Output the [x, y] coordinate of the center of the cell containing the given text.  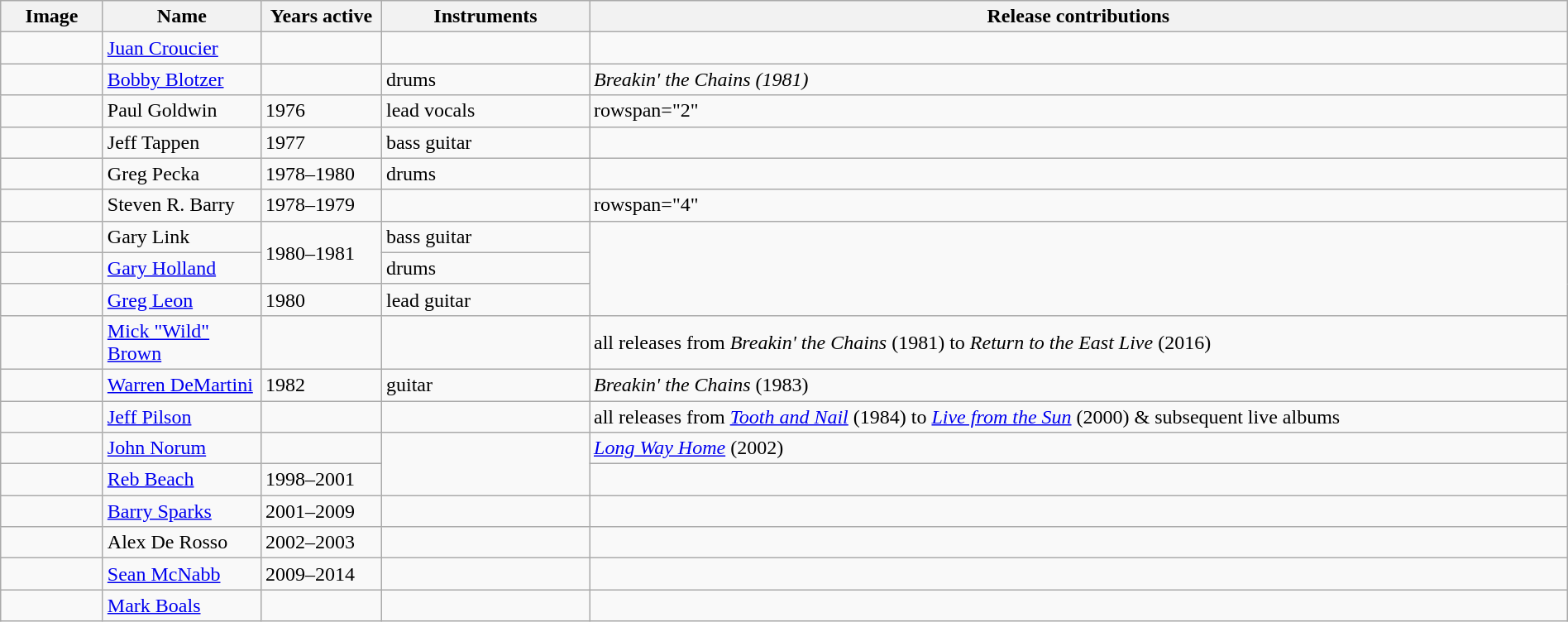
lead vocals [485, 111]
Release contributions [1078, 17]
Name [182, 17]
all releases from Breakin' the Chains (1981) to Return to the East Live (2016) [1078, 342]
lead guitar [485, 299]
Mick "Wild" Brown [182, 342]
Long Way Home (2002) [1078, 448]
Jeff Tappen [182, 142]
Image [52, 17]
Greg Leon [182, 299]
Gary Holland [182, 268]
1982 [321, 385]
Greg Pecka [182, 174]
Gary Link [182, 237]
all releases from Tooth and Nail (1984) to Live from the Sun (2000) & subsequent live albums [1078, 416]
Years active [321, 17]
Sean McNabb [182, 574]
rowspan="4" [1078, 205]
1977 [321, 142]
Alex De Rosso [182, 543]
1978–1979 [321, 205]
rowspan="2" [1078, 111]
2001–2009 [321, 511]
Jeff Pilson [182, 416]
Mark Boals [182, 605]
Juan Croucier [182, 48]
Reb Beach [182, 480]
Warren DeMartini [182, 385]
Instruments [485, 17]
Steven R. Barry [182, 205]
1978–1980 [321, 174]
Paul Goldwin [182, 111]
1980 [321, 299]
guitar [485, 385]
Barry Sparks [182, 511]
Breakin' the Chains (1981) [1078, 79]
2009–2014 [321, 574]
1980–1981 [321, 252]
Breakin' the Chains (1983) [1078, 385]
Bobby Blotzer [182, 79]
1998–2001 [321, 480]
2002–2003 [321, 543]
1976 [321, 111]
John Norum [182, 448]
